Scan for the cell matching the given text and deliver its [X, Y] coordinate at center. 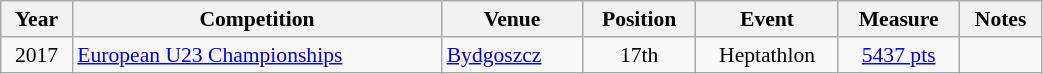
Position [638, 19]
2017 [37, 55]
Heptathlon [767, 55]
Year [37, 19]
Bydgoszcz [512, 55]
5437 pts [898, 55]
Competition [256, 19]
Event [767, 19]
Measure [898, 19]
Venue [512, 19]
Notes [1000, 19]
17th [638, 55]
European U23 Championships [256, 55]
